Identify which cell holds the provided text, then report its (X, Y) central coordinate. 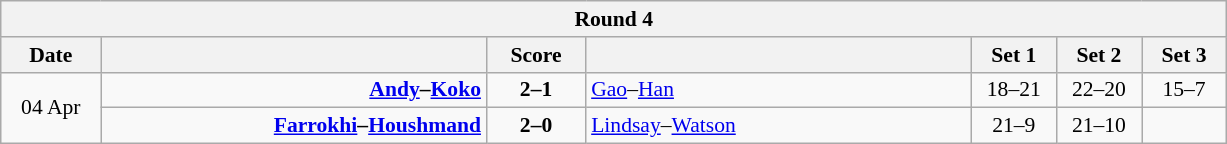
Set 1 (1014, 55)
Round 4 (614, 19)
Gao–Han (778, 90)
2–0 (536, 126)
Set 3 (1184, 55)
21–10 (1098, 126)
18–21 (1014, 90)
15–7 (1184, 90)
Date (51, 55)
Farrokhi–Houshmand (294, 126)
04 Apr (51, 108)
Score (536, 55)
Andy–Koko (294, 90)
Set 2 (1098, 55)
Lindsay–Watson (778, 126)
21–9 (1014, 126)
2–1 (536, 90)
22–20 (1098, 90)
